Return [X, Y] of the center of cell containing provided text 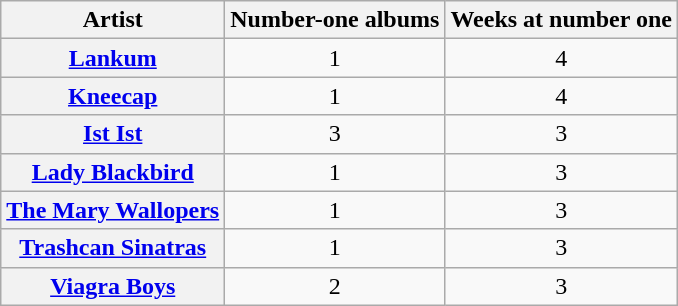
The Mary Wallopers [113, 210]
Kneecap [113, 96]
Lankum [113, 58]
Weeks at number one [562, 20]
Trashcan Sinatras [113, 248]
Lady Blackbird [113, 172]
Artist [113, 20]
Viagra Boys [113, 286]
Number-one albums [335, 20]
Ist Ist [113, 134]
2 [335, 286]
